Identify which cell holds the provided text, then report its [x, y] central coordinate. 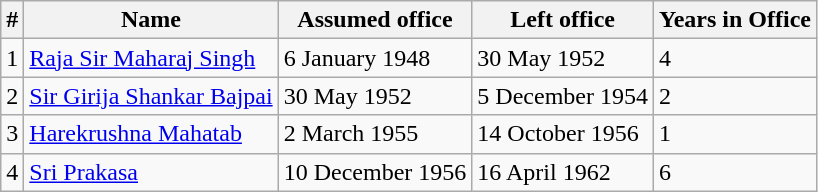
14 October 1956 [563, 134]
Harekrushna Mahatab [151, 134]
# [12, 20]
Assumed office [375, 20]
Years in Office [734, 20]
6 [734, 172]
Name [151, 20]
Raja Sir Maharaj Singh [151, 58]
2 March 1955 [375, 134]
5 December 1954 [563, 96]
Left office [563, 20]
6 January 1948 [375, 58]
Sri Prakasa [151, 172]
Sir Girija Shankar Bajpai [151, 96]
16 April 1962 [563, 172]
3 [12, 134]
10 December 1956 [375, 172]
